Locate the cell with the specified text and output its (x, y) center coordinate. 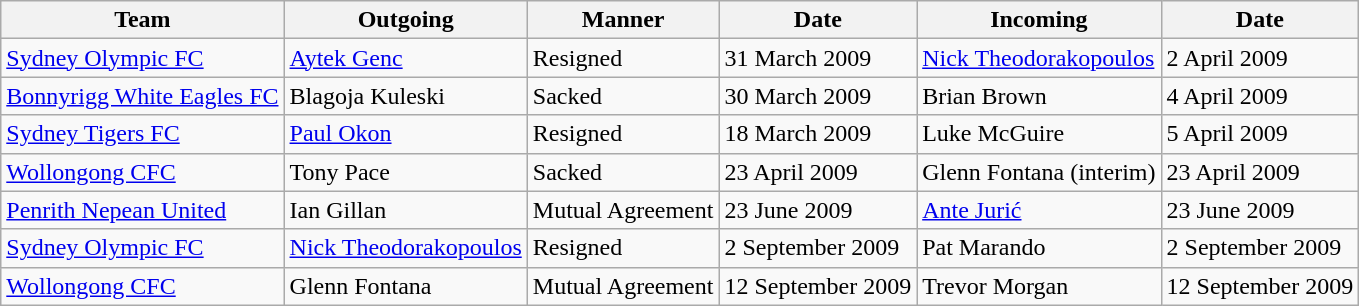
5 April 2009 (1260, 134)
Bonnyrigg White Eagles FC (142, 96)
Aytek Genc (406, 58)
18 March 2009 (818, 134)
Tony Pace (406, 172)
Team (142, 20)
30 March 2009 (818, 96)
Penrith Nepean United (142, 210)
Paul Okon (406, 134)
Sydney Tigers FC (142, 134)
31 March 2009 (818, 58)
2 April 2009 (1260, 58)
Incoming (1039, 20)
Brian Brown (1039, 96)
Trevor Morgan (1039, 286)
Ante Jurić (1039, 210)
Glenn Fontana (interim) (1039, 172)
Manner (623, 20)
Outgoing (406, 20)
Glenn Fontana (406, 286)
Pat Marando (1039, 248)
Blagoja Kuleski (406, 96)
Ian Gillan (406, 210)
4 April 2009 (1260, 96)
Luke McGuire (1039, 134)
